Return the [X, Y] coordinate for the center point of the cell that contains the specified text.  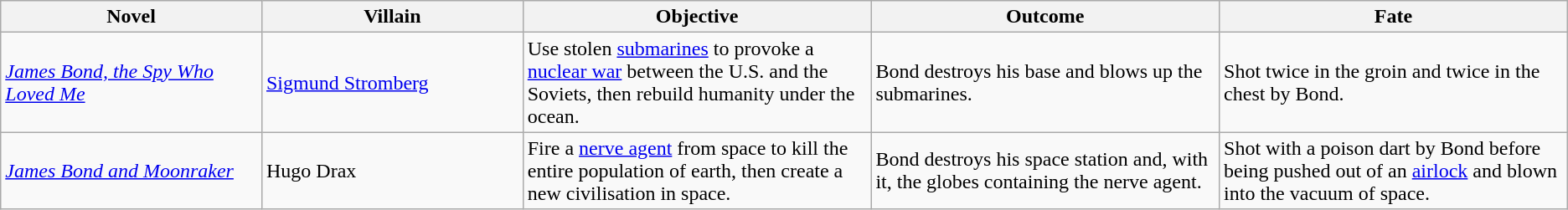
Bond destroys his base and blows up the submarines. [1045, 82]
Use stolen submarines to provoke a nuclear war between the U.S. and the Soviets, then rebuild humanity under the ocean. [697, 82]
Fate [1394, 17]
Objective [697, 17]
Outcome [1045, 17]
Shot twice in the groin and twice in the chest by Bond. [1394, 82]
Shot with a poison dart by Bond before being pushed out of an airlock and blown into the vacuum of space. [1394, 171]
Villain [392, 17]
James Bond and Moonraker [132, 171]
Novel [132, 17]
Bond destroys his space station and, with it, the globes containing the nerve agent. [1045, 171]
James Bond, the Spy Who Loved Me [132, 82]
Fire a nerve agent from space to kill the entire population of earth, then create a new civilisation in space. [697, 171]
Hugo Drax [392, 171]
Sigmund Stromberg [392, 82]
